Scan for the cell matching the given text and deliver its (x, y) coordinate at center. 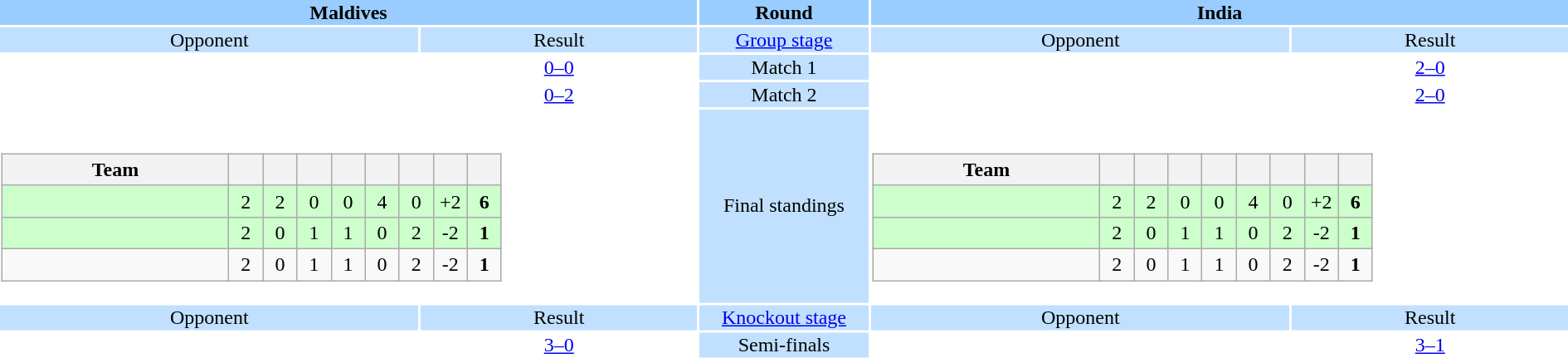
Final standings (784, 206)
3–1 (1430, 345)
Knockout stage (784, 317)
Group stage (784, 40)
3–0 (559, 345)
Match 1 (784, 67)
Maldives (348, 12)
Semi-finals (784, 345)
Match 2 (784, 95)
India (1220, 12)
0–2 (559, 95)
Round (784, 12)
0–0 (559, 67)
